Provide the (X, Y) coordinate of the cell's center where the given text is located.  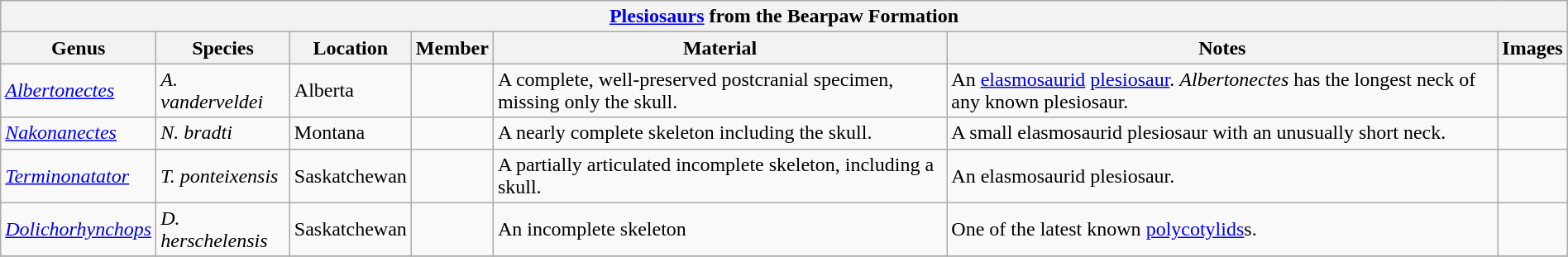
A. vanderveldei (223, 91)
Nakonanectes (79, 133)
An elasmosaurid plesiosaur. Albertonectes has the longest neck of any known plesiosaur. (1222, 91)
One of the latest known polycotylidss. (1222, 230)
Images (1532, 48)
Dolichorhynchops (79, 230)
A small elasmosaurid plesiosaur with an unusually short neck. (1222, 133)
Location (351, 48)
Material (719, 48)
Member (452, 48)
Terminonatator (79, 175)
Species (223, 48)
N. bradti (223, 133)
Albertonectes (79, 91)
Alberta (351, 91)
Plesiosaurs from the Bearpaw Formation (784, 17)
A complete, well-preserved postcranial specimen, missing only the skull. (719, 91)
An elasmosaurid plesiosaur. (1222, 175)
Genus (79, 48)
D. herschelensis (223, 230)
Montana (351, 133)
A partially articulated incomplete skeleton, including a skull. (719, 175)
An incomplete skeleton (719, 230)
Notes (1222, 48)
T. ponteixensis (223, 175)
A nearly complete skeleton including the skull. (719, 133)
